Output the (X, Y) coordinate of the center of the cell containing the given text.  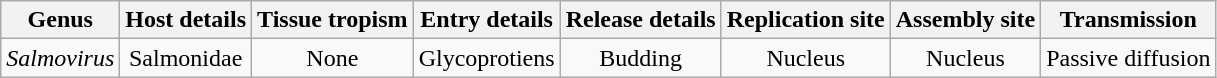
Release details (640, 20)
Passive diffusion (1128, 58)
Transmission (1128, 20)
Salmonidae (186, 58)
Budding (640, 58)
Genus (60, 20)
Salmovirus (60, 58)
Entry details (486, 20)
None (333, 58)
Replication site (806, 20)
Assembly site (965, 20)
Glycoprotiens (486, 58)
Tissue tropism (333, 20)
Host details (186, 20)
